Scan for the cell matching the given text and deliver its (X, Y) coordinate at center. 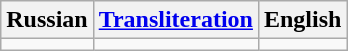
Transliteration (176, 20)
English (302, 20)
Russian (47, 20)
